Return the (X, Y) coordinate for the center point of the cell that contains the specified text.  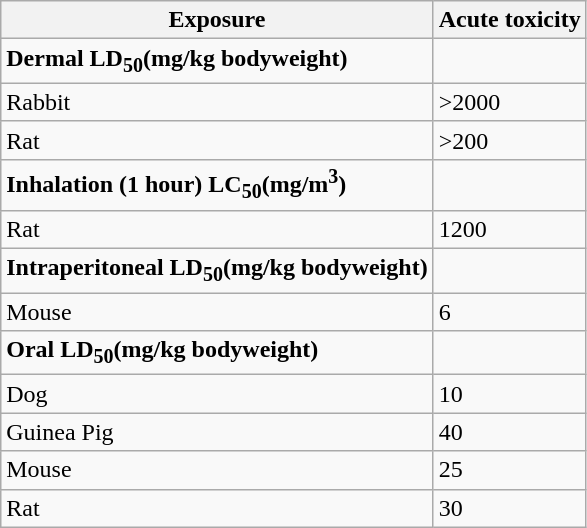
Dog (217, 394)
Exposure (217, 20)
>2000 (510, 102)
30 (510, 508)
Oral LD50(mg/kg bodyweight) (217, 353)
Rabbit (217, 102)
Intraperitoneal LD50(mg/kg bodyweight) (217, 270)
Dermal LD50(mg/kg bodyweight) (217, 61)
Inhalation (1 hour) LC50(mg/m3) (217, 184)
Acute toxicity (510, 20)
6 (510, 312)
10 (510, 394)
1200 (510, 229)
25 (510, 470)
>200 (510, 140)
Guinea Pig (217, 432)
40 (510, 432)
